Find where the given text appears and provide that cell's center as [X, Y] coordinate. 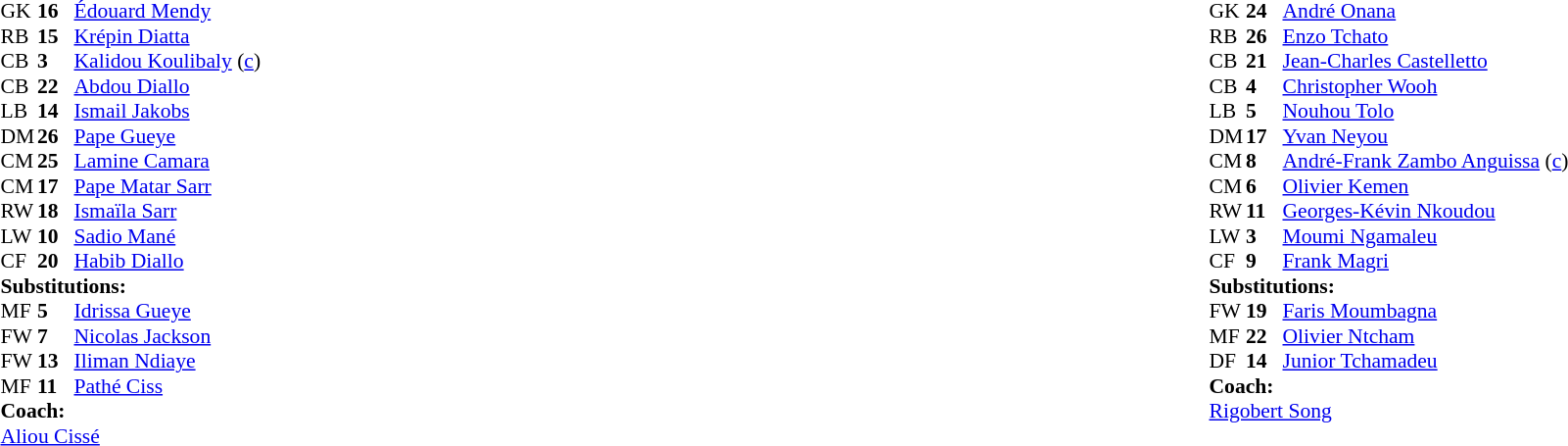
6 [1264, 186]
Ismail Jakobs [168, 111]
Iliman Ndiaye [168, 362]
10 [56, 236]
Substitutions: [130, 286]
Habib Diallo [168, 262]
20 [56, 262]
Pape Matar Sarr [168, 186]
Ismaïla Sarr [168, 211]
DF [1228, 362]
Sadio Mané [168, 236]
15 [56, 36]
4 [1264, 86]
Abdou Diallo [168, 86]
Idrissa Gueye [168, 311]
13 [56, 362]
8 [1264, 162]
21 [1264, 62]
Pathé Ciss [168, 386]
18 [56, 211]
7 [56, 336]
Pape Gueye [168, 136]
Lamine Camara [168, 162]
25 [56, 162]
Krépin Diatta [168, 36]
Kalidou Koulibaly (c) [168, 62]
Coach: [130, 411]
Nicolas Jackson [168, 336]
19 [1264, 311]
9 [1264, 262]
